Detect which cell encompasses the target text, then output its (x, y) center coordinate. 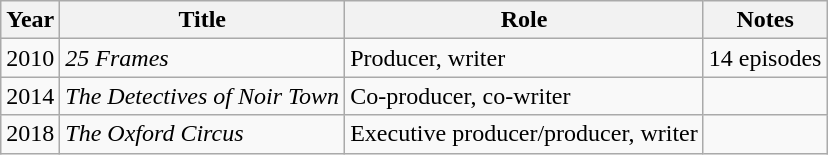
2010 (30, 58)
Notes (765, 20)
Producer, writer (524, 58)
Title (202, 20)
The Detectives of Noir Town (202, 96)
Executive producer/producer, writer (524, 134)
2014 (30, 96)
14 episodes (765, 58)
Year (30, 20)
The Oxford Circus (202, 134)
Co-producer, co-writer (524, 96)
25 Frames (202, 58)
Role (524, 20)
2018 (30, 134)
